Capture the cell that displays the provided text and extract its (x, y) central coordinate. 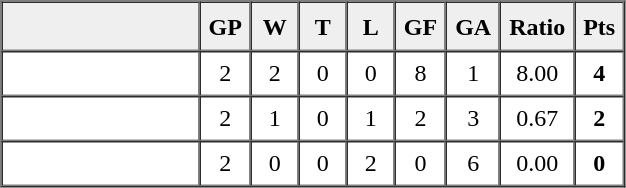
T (323, 27)
8 (420, 74)
0.00 (537, 164)
GF (420, 27)
Ratio (537, 27)
0.67 (537, 118)
3 (473, 118)
4 (599, 74)
8.00 (537, 74)
GP (226, 27)
GA (473, 27)
Pts (599, 27)
6 (473, 164)
L (371, 27)
W (275, 27)
